Pinpoint the cell where the given text exists, returning its [X, Y] midpoint coordinate. 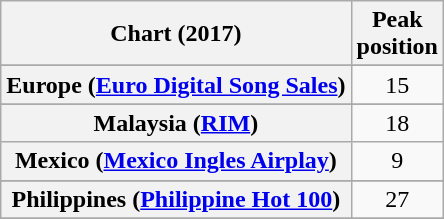
18 [397, 123]
Peakposition [397, 34]
27 [397, 199]
9 [397, 161]
15 [397, 85]
Philippines (Philippine Hot 100) [176, 199]
Malaysia (RIM) [176, 123]
Mexico (Mexico Ingles Airplay) [176, 161]
Europe (Euro Digital Song Sales) [176, 85]
Chart (2017) [176, 34]
